For the text-containing cell, return its midpoint in [x, y] coordinate format. 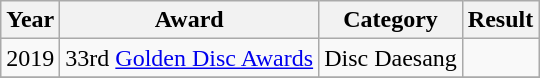
Result [500, 20]
33rd Golden Disc Awards [190, 58]
2019 [30, 58]
Year [30, 20]
Disc Daesang [391, 58]
Award [190, 20]
Category [391, 20]
